Determine the (x, y) coordinate at the center of the cell enclosing the given text.  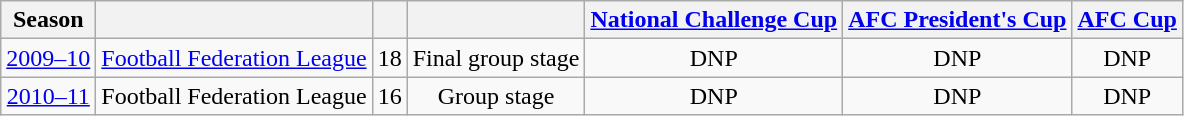
AFC Cup (1127, 20)
2009–10 (48, 58)
Group stage (496, 96)
16 (390, 96)
18 (390, 58)
Final group stage (496, 58)
2010–11 (48, 96)
National Challenge Cup (714, 20)
AFC President's Cup (958, 20)
Season (48, 20)
